For the text-containing cell, return its midpoint in (x, y) coordinate format. 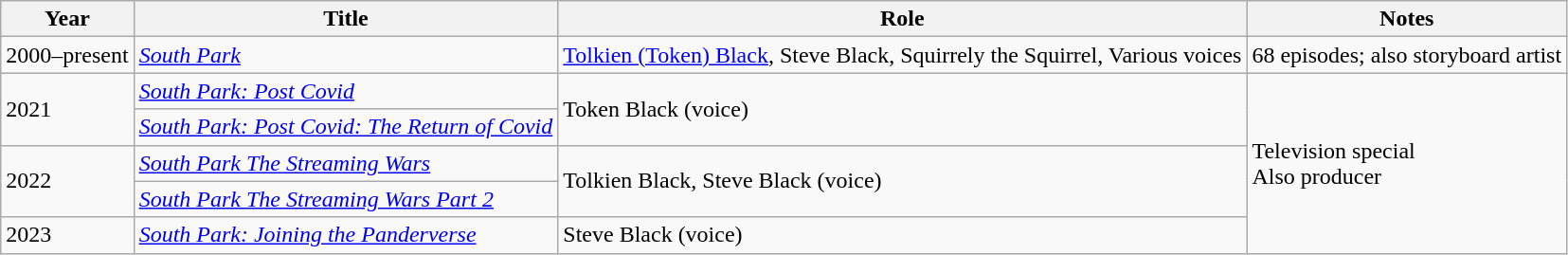
Notes (1407, 19)
Token Black (voice) (902, 109)
Tolkien (Token) Black, Steve Black, Squirrely the Squirrel, Various voices (902, 55)
Year (67, 19)
Tolkien Black, Steve Black (voice) (902, 181)
Television specialAlso producer (1407, 163)
Steve Black (voice) (902, 235)
2021 (67, 109)
2022 (67, 181)
South Park The Streaming Wars (346, 163)
South Park: Joining the Panderverse (346, 235)
South Park: Post Covid (346, 91)
Title (346, 19)
68 episodes; also storyboard artist (1407, 55)
South Park (346, 55)
South Park: Post Covid: The Return of Covid (346, 127)
2000–present (67, 55)
South Park The Streaming Wars Part 2 (346, 199)
Role (902, 19)
2023 (67, 235)
